Provide the [x, y] coordinate of the cell's center where the given text is located.  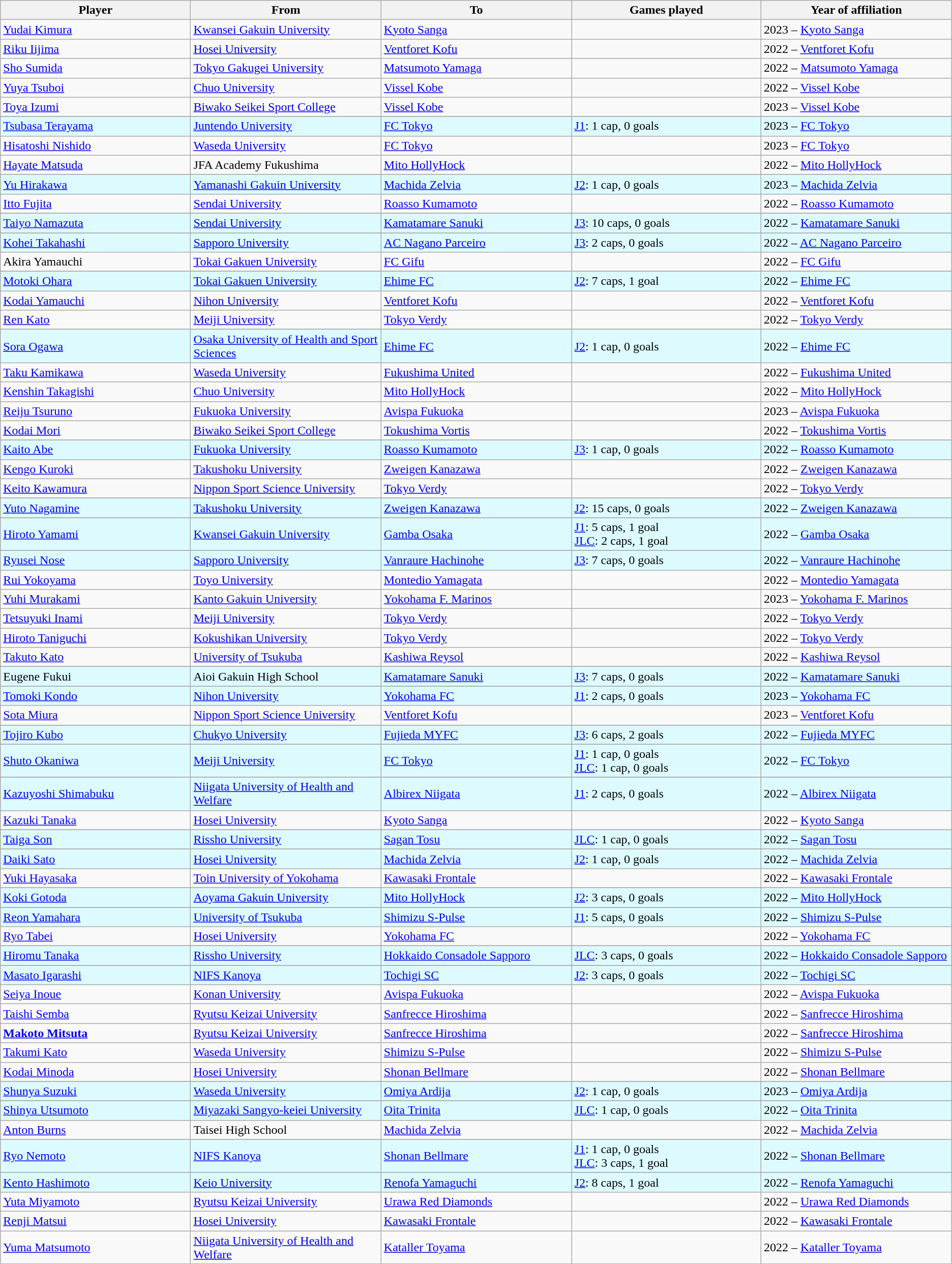
Keio University [286, 1182]
2022 – FC Gifu [856, 262]
Renji Matsui [96, 1221]
2023 – Kyoto Sanga [856, 30]
From [286, 10]
Makoto Mitsuta [96, 1033]
2022 – Vanraure Hachinohe [856, 560]
Yuto Nagamine [96, 508]
Sota Miura [96, 715]
J2: 7 caps, 1 goal [666, 281]
J1: 1 cap, 0 goalsJLC: 1 cap, 0 goals [666, 761]
Rui Yokoyama [96, 579]
Fujieda MYFC [476, 734]
Reon Yamahara [96, 917]
2022 – Renofa Yamaguchi [856, 1182]
Hiroto Yamami [96, 534]
2022 – Hokkaido Consadole Sapporo [856, 956]
Taiga Son [96, 839]
2022 – Fujieda MYFC [856, 734]
Hisatoshi Nishido [96, 145]
Kokushikan University [286, 638]
2022 – Fukushima United [856, 372]
Reiju Tsuruno [96, 411]
J3: 2 caps, 0 goals [666, 243]
To [476, 10]
2023 – Vissel Kobe [856, 107]
2022 – Vissel Kobe [856, 87]
Fukushima United [476, 372]
2022 – Yokohama FC [856, 936]
Osaka University of Health and Sport Sciences [286, 346]
Yuhi Murakami [96, 599]
J3: 1 cap, 0 goals [666, 450]
2023 – Ventforet Kofu [856, 715]
Tomoki Kondo [96, 696]
2023 – Omiya Ardija [856, 1091]
Miyazaki Sangyo-keiei University [286, 1110]
Ryo Nemoto [96, 1156]
Takumi Kato [96, 1052]
Tetsuyuki Inami [96, 619]
Kengo Kuroki [96, 469]
Tojiro Kubo [96, 734]
Sagan Tosu [476, 839]
2022 – Kyoto Sanga [856, 820]
Hiromu Tanaka [96, 956]
2022 – Avispa Fukuoka [856, 994]
Ren Kato [96, 320]
Vanraure Hachinohe [476, 560]
2022 – Sagan Tosu [856, 839]
Kenshin Takagishi [96, 392]
2022 – Oita Trinita [856, 1110]
Chukyo University [286, 734]
Kohei Takahashi [96, 243]
2022 – Kataller Toyama [856, 1247]
Ryusei Nose [96, 560]
Konan University [286, 994]
J3: 10 caps, 0 goals [666, 223]
J1: 5 caps, 0 goals [666, 917]
2022 – Gamba Osaka [856, 534]
Hokkaido Consadole Sapporo [476, 956]
J2: 15 caps, 0 goals [666, 508]
2022 – AC Nagano Parceiro [856, 243]
J1: 5 caps, 1 goalJLC: 2 caps, 1 goal [666, 534]
Kaito Abe [96, 450]
Ryo Tabei [96, 936]
Kodai Minoda [96, 1072]
Aioi Gakuin High School [286, 677]
Matsumoto Yamaga [476, 68]
AC Nagano Parceiro [476, 243]
FC Gifu [476, 262]
2022 – Tokushima Vortis [856, 430]
Tokyo Gakugei University [286, 68]
Kataller Toyama [476, 1247]
Shuto Okaniwa [96, 761]
Taishi Semba [96, 1014]
Daiki Sato [96, 859]
Kento Hashimoto [96, 1182]
Toya Izumi [96, 107]
Yuya Tsuboi [96, 87]
2023 – Machida Zelvia [856, 184]
Shunya Suzuki [96, 1091]
Sho Sumida [96, 68]
Kanto Gakuin University [286, 599]
2022 – Montedio Yamagata [856, 579]
Yuma Matsumoto [96, 1247]
Koki Gotoda [96, 897]
Yuki Hayasaka [96, 878]
Seiya Inoue [96, 994]
Hayate Matsuda [96, 165]
Kashiwa Reysol [476, 657]
2022 – Matsumoto Yamaga [856, 68]
2022 – Urawa Red Diamonds [856, 1201]
J1: 1 cap, 0 goalsJLC: 3 caps, 1 goal [666, 1156]
Yu Hirakawa [96, 184]
Year of affiliation [856, 10]
Player [96, 10]
Aoyama Gakuin University [286, 897]
Renofa Yamaguchi [476, 1182]
JFA Academy Fukushima [286, 165]
Itto Fujita [96, 203]
JLC: 3 caps, 0 goals [666, 956]
Taku Kamikawa [96, 372]
Toyo University [286, 579]
Kazuyoshi Shimabuku [96, 793]
Yamanashi Gakuin University [286, 184]
Albirex Niigata [476, 793]
Tsubasa Terayama [96, 126]
Tochigi SC [476, 975]
Motoki Ohara [96, 281]
Games played [666, 10]
Yokohama F. Marinos [476, 599]
Yuta Miyamoto [96, 1201]
Hiroto Taniguchi [96, 638]
Kodai Yamauchi [96, 301]
2023 – Yokohama FC [856, 696]
J2: 8 caps, 1 goal [666, 1182]
Omiya Ardija [476, 1091]
2023 – Avispa Fukuoka [856, 411]
Yudai Kimura [96, 30]
J3: 6 caps, 2 goals [666, 734]
Oita Trinita [476, 1110]
Urawa Red Diamonds [476, 1201]
Montedio Yamagata [476, 579]
2022 – Albirex Niigata [856, 793]
Gamba Osaka [476, 534]
2022 – FC Tokyo [856, 761]
Kodai Mori [96, 430]
2023 – Yokohama F. Marinos [856, 599]
Juntendo University [286, 126]
Tokushima Vortis [476, 430]
Masato Igarashi [96, 975]
2022 – Tochigi SC [856, 975]
Riku Iijima [96, 49]
Akira Yamauchi [96, 262]
Kazuki Tanaka [96, 820]
2022 – Kashiwa Reysol [856, 657]
Takuto Kato [96, 657]
Toin University of Yokohama [286, 878]
Keito Kawamura [96, 488]
Taiyo Namazuta [96, 223]
Taisei High School [286, 1130]
Anton Burns [96, 1130]
Eugene Fukui [96, 677]
Sora Ogawa [96, 346]
J1: 1 cap, 0 goals [666, 126]
Shinya Utsumoto [96, 1110]
